Output the [X, Y] coordinate of the center of the cell containing the given text.  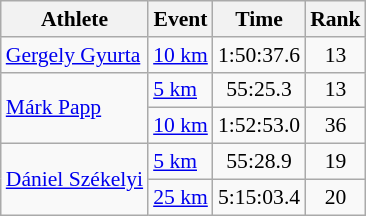
Rank [336, 19]
1:50:37.6 [259, 55]
36 [336, 126]
Time [259, 19]
20 [336, 197]
Dániel Székelyi [74, 180]
55:28.9 [259, 162]
1:52:53.0 [259, 126]
19 [336, 162]
Gergely Gyurta [74, 55]
5:15:03.4 [259, 197]
55:25.3 [259, 90]
Athlete [74, 19]
Event [180, 19]
Márk Papp [74, 108]
25 km [180, 197]
